Locate the cell with the specified text and output its [X, Y] center coordinate. 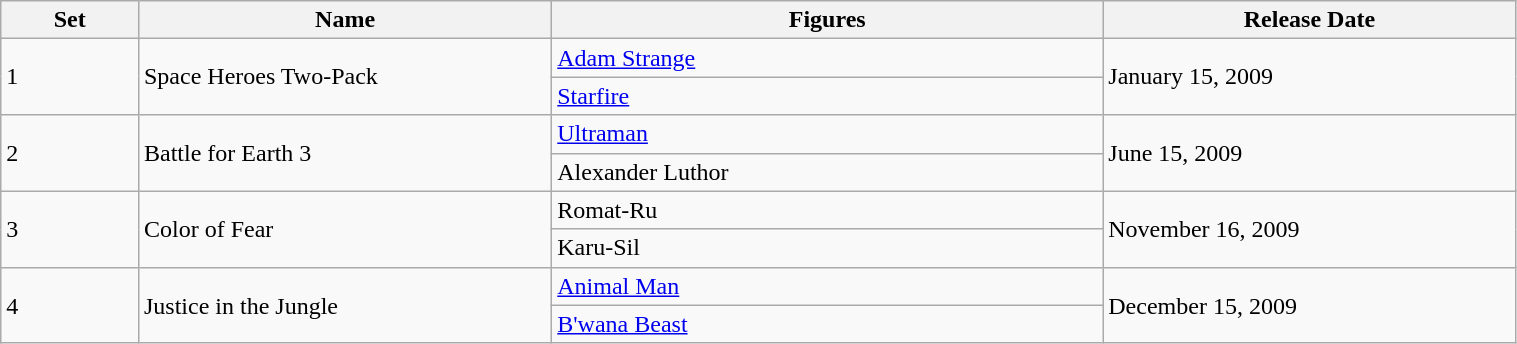
Adam Strange [828, 58]
4 [70, 305]
Ultraman [828, 134]
Space Heroes Two-Pack [344, 77]
Color of Fear [344, 229]
3 [70, 229]
November 16, 2009 [1310, 229]
2 [70, 153]
Figures [828, 20]
Battle for Earth 3 [344, 153]
1 [70, 77]
Alexander Luthor [828, 172]
Romat-Ru [828, 210]
Justice in the Jungle [344, 305]
Release Date [1310, 20]
Name [344, 20]
June 15, 2009 [1310, 153]
B'wana Beast [828, 324]
Animal Man [828, 286]
Starfire [828, 96]
Set [70, 20]
January 15, 2009 [1310, 77]
Karu-Sil [828, 248]
December 15, 2009 [1310, 305]
